Locate the cell with the specified text and output its (X, Y) center coordinate. 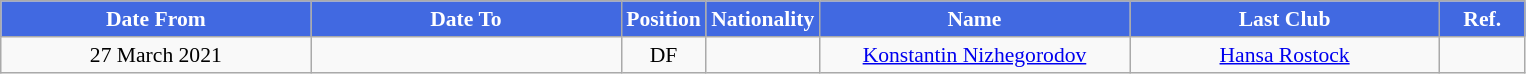
DF (664, 55)
Position (664, 19)
Name (974, 19)
Nationality (762, 19)
Konstantin Nizhegorodov (974, 55)
Date To (466, 19)
Date From (156, 19)
Ref. (1482, 19)
27 March 2021 (156, 55)
Hansa Rostock (1285, 55)
Last Club (1285, 19)
